From the cell containing the given text, extract its center point as (x, y) coordinate. 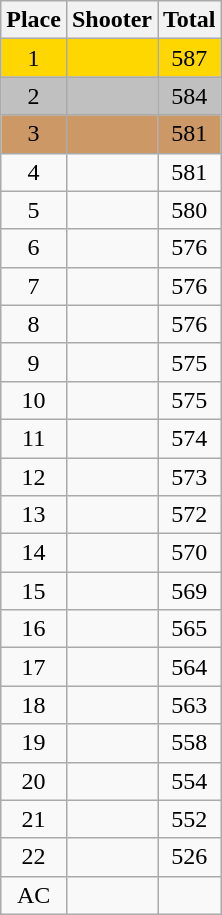
558 (190, 743)
20 (34, 781)
570 (190, 553)
Total (190, 20)
569 (190, 591)
12 (34, 477)
2 (34, 96)
580 (190, 210)
13 (34, 515)
554 (190, 781)
15 (34, 591)
574 (190, 438)
17 (34, 667)
552 (190, 819)
584 (190, 96)
5 (34, 210)
19 (34, 743)
7 (34, 286)
6 (34, 248)
16 (34, 629)
1 (34, 58)
11 (34, 438)
572 (190, 515)
565 (190, 629)
526 (190, 857)
8 (34, 324)
9 (34, 362)
AC (34, 895)
18 (34, 705)
563 (190, 705)
Place (34, 20)
22 (34, 857)
10 (34, 400)
564 (190, 667)
21 (34, 819)
Shooter (112, 20)
573 (190, 477)
3 (34, 134)
14 (34, 553)
587 (190, 58)
4 (34, 172)
